Find where the given text appears and provide that cell's center as (x, y) coordinate. 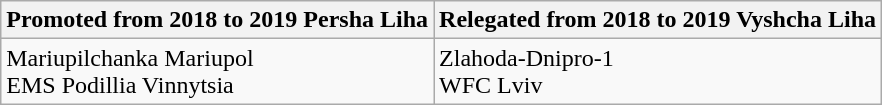
Mariupilchanka MariupolEMS Podillia Vinnytsia (218, 72)
Zlahoda-Dnipro-1 WFC Lviv (658, 72)
Promoted from 2018 to 2019 Persha Liha (218, 20)
Relegated from 2018 to 2019 Vyshcha Liha (658, 20)
